Provide the (X, Y) coordinate of the cell's center where the given text is located.  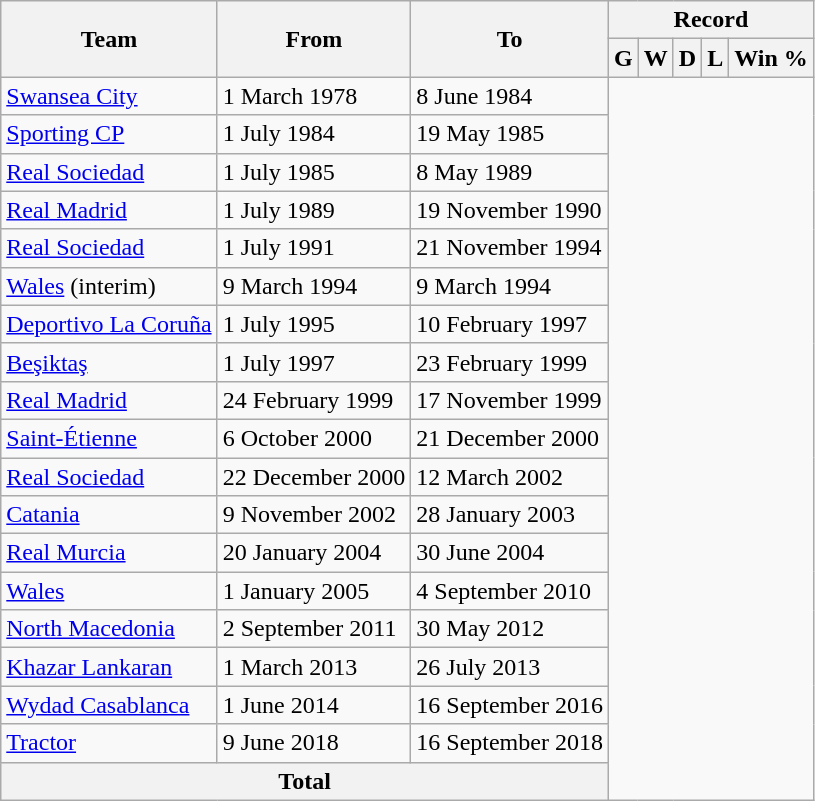
Win % (772, 58)
26 July 2013 (510, 667)
G (623, 58)
Beşiktaş (109, 362)
Saint-Étienne (109, 438)
L (716, 58)
6 October 2000 (314, 438)
8 May 1989 (510, 172)
19 May 1985 (510, 134)
Real Murcia (109, 553)
22 December 2000 (314, 477)
Tractor (109, 743)
1 July 1984 (314, 134)
1 July 1995 (314, 324)
1 July 1997 (314, 362)
Record (710, 20)
Team (109, 39)
Sporting CP (109, 134)
North Macedonia (109, 629)
1 July 1989 (314, 210)
1 January 2005 (314, 591)
10 February 1997 (510, 324)
16 September 2018 (510, 743)
30 June 2004 (510, 553)
D (687, 58)
1 June 2014 (314, 705)
1 March 2013 (314, 667)
9 November 2002 (314, 515)
4 September 2010 (510, 591)
24 February 1999 (314, 400)
17 November 1999 (510, 400)
23 February 1999 (510, 362)
21 November 1994 (510, 248)
9 June 2018 (314, 743)
Deportivo La Coruña (109, 324)
Khazar Lankaran (109, 667)
12 March 2002 (510, 477)
28 January 2003 (510, 515)
30 May 2012 (510, 629)
19 November 1990 (510, 210)
Swansea City (109, 96)
1 July 1991 (314, 248)
8 June 1984 (510, 96)
Wydad Casablanca (109, 705)
Wales (109, 591)
Wales (interim) (109, 286)
From (314, 39)
To (510, 39)
W (656, 58)
1 July 1985 (314, 172)
21 December 2000 (510, 438)
2 September 2011 (314, 629)
1 March 1978 (314, 96)
Catania (109, 515)
20 January 2004 (314, 553)
16 September 2016 (510, 705)
Total (305, 781)
